For the text-containing cell, return its midpoint in [x, y] coordinate format. 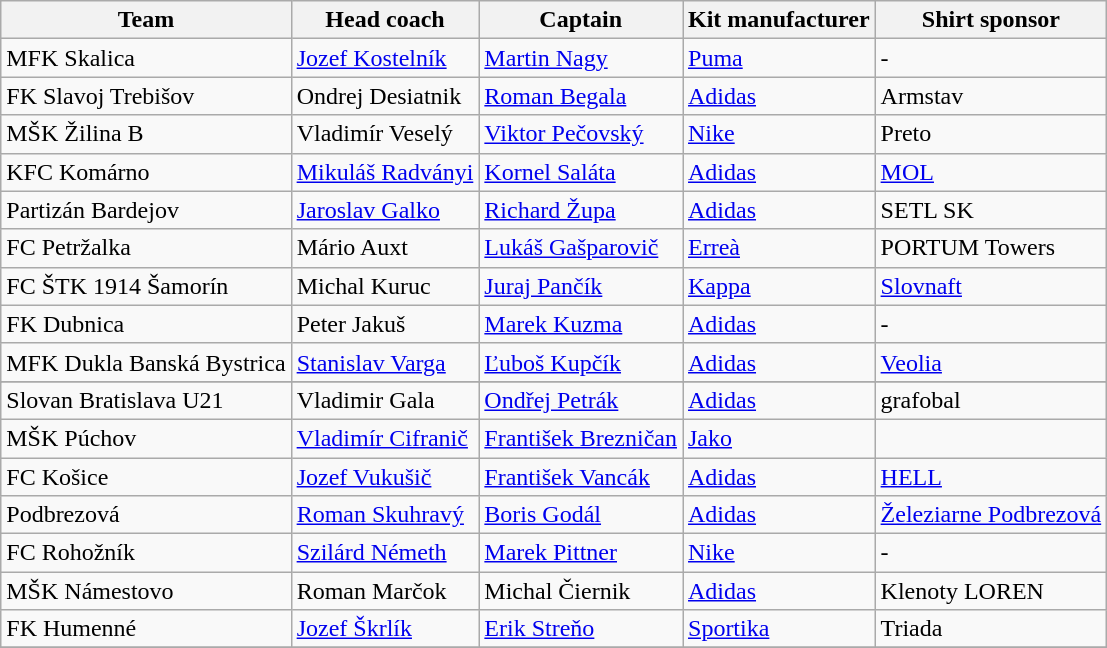
Jozef Škrlík [385, 629]
Klenoty LOREN [991, 591]
FK Humenné [146, 629]
Martin Nagy [581, 58]
Jako [778, 438]
Juraj Pančík [581, 286]
Peter Jakuš [385, 324]
Armstav [991, 96]
Stanislav Varga [385, 362]
Michal Čiernik [581, 591]
Erreà [778, 248]
Shirt sponsor [991, 20]
KFC Komárno [146, 172]
FK Slavoj Trebišov [146, 96]
Mário Auxt [385, 248]
grafobal [991, 400]
FK Dubnica [146, 324]
SETL SK [991, 210]
Marek Kuzma [581, 324]
Železiarne Podbrezová [991, 515]
MŠK Námestovo [146, 591]
FC Petržalka [146, 248]
Erik Streňo [581, 629]
Jozef Kostelník [385, 58]
Szilárd Németh [385, 553]
MFK Dukla Banská Bystrica [146, 362]
Team [146, 20]
FC Rohožník [146, 553]
Kappa [778, 286]
Partizán Bardejov [146, 210]
FC Košice [146, 477]
FC ŠTK 1914 Šamorín [146, 286]
Richard Župa [581, 210]
Puma [778, 58]
Roman Marčok [385, 591]
Roman Skuhravý [385, 515]
Marek Pittner [581, 553]
MŠK Žilina B [146, 134]
Podbrezová [146, 515]
MOL [991, 172]
Captain [581, 20]
Kornel Saláta [581, 172]
Roman Begala [581, 96]
Viktor Pečovský [581, 134]
MŠK Púchov [146, 438]
Veolia [991, 362]
Ondrej Desiatnik [385, 96]
MFK Skalica [146, 58]
Preto [991, 134]
Ľuboš Kupčík [581, 362]
Mikuláš Radványi [385, 172]
PORTUM Towers [991, 248]
Kit manufacturer [778, 20]
Vladimír Cifranič [385, 438]
Michal Kuruc [385, 286]
Sportika [778, 629]
Boris Godál [581, 515]
Triada [991, 629]
Head coach [385, 20]
HELL [991, 477]
František Vancák [581, 477]
Vladimír Veselý [385, 134]
Slovnaft [991, 286]
Jaroslav Galko [385, 210]
Jozef Vukušič [385, 477]
Slovan Bratislava U21 [146, 400]
Vladimir Gala [385, 400]
Lukáš Gašparovič [581, 248]
Ondřej Petrák [581, 400]
František Brezničan [581, 438]
